Capture the cell that displays the provided text and extract its (X, Y) central coordinate. 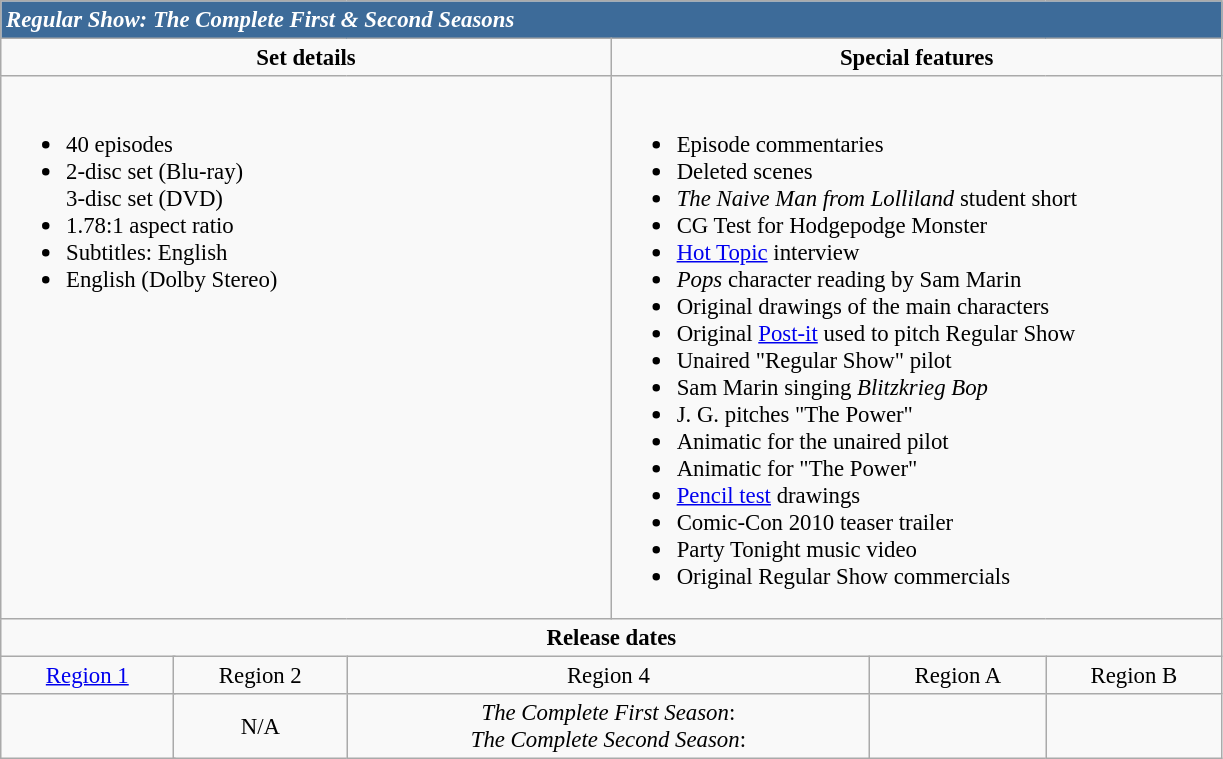
Region 1 (88, 675)
Regular Show: The Complete First & Second Seasons (612, 20)
Release dates (612, 637)
Region A (958, 675)
Region B (1134, 675)
Region 2 (260, 675)
Region 4 (608, 675)
Set details (306, 58)
The Complete First Season: The Complete Second Season: (608, 726)
40 episodes2-disc set (Blu-ray)3-disc set (DVD)1.78:1 aspect ratioSubtitles: EnglishEnglish (Dolby Stereo) (306, 347)
Special features (916, 58)
N/A (260, 726)
